Scan for the cell matching the given text and deliver its (x, y) coordinate at center. 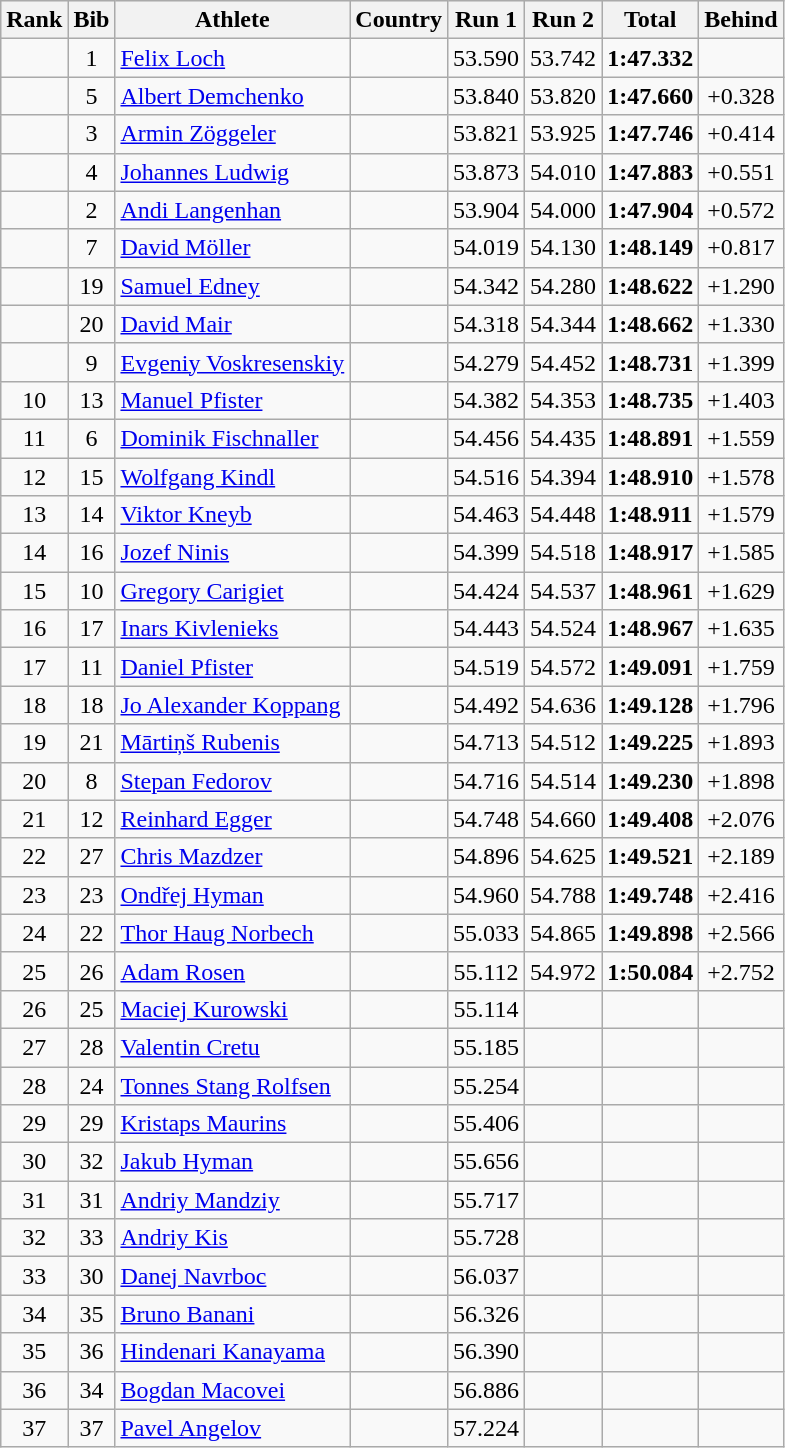
2 (92, 210)
54.625 (564, 857)
1:48.662 (650, 324)
54.130 (564, 248)
Run 1 (486, 20)
+1.578 (741, 477)
Run 2 (564, 20)
Valentin Cretu (232, 1047)
+1.559 (741, 438)
+1.893 (741, 743)
53.873 (486, 172)
+2.189 (741, 857)
1:49.408 (650, 819)
+1.759 (741, 667)
+0.817 (741, 248)
+0.572 (741, 210)
Gregory Carigiet (232, 591)
8 (92, 781)
Chris Mazdzer (232, 857)
Jakub Hyman (232, 1162)
1:48.891 (650, 438)
56.326 (486, 1314)
56.886 (486, 1390)
54.342 (486, 286)
54.456 (486, 438)
+0.414 (741, 134)
1:48.910 (650, 477)
1 (92, 58)
54.452 (564, 362)
54.636 (564, 705)
Armin Zöggeler (232, 134)
Rank (34, 20)
Thor Haug Norbech (232, 933)
55.728 (486, 1238)
1:48.731 (650, 362)
1:49.898 (650, 933)
Athlete (232, 20)
54.716 (486, 781)
+1.629 (741, 591)
7 (92, 248)
+1.290 (741, 286)
Andi Langenhan (232, 210)
3 (92, 134)
54.865 (564, 933)
54.279 (486, 362)
Kristaps Maurins (232, 1124)
54.399 (486, 553)
1:48.911 (650, 515)
55.656 (486, 1162)
54.463 (486, 515)
54.524 (564, 629)
Manuel Pfister (232, 400)
Andriy Mandziy (232, 1200)
1:49.230 (650, 781)
4 (92, 172)
Reinhard Egger (232, 819)
1:48.917 (650, 553)
+1.635 (741, 629)
56.390 (486, 1352)
55.114 (486, 1009)
David Mair (232, 324)
55.406 (486, 1124)
54.010 (564, 172)
Felix Loch (232, 58)
Bruno Banani (232, 1314)
+2.076 (741, 819)
54.443 (486, 629)
Evgeniy Voskresenskiy (232, 362)
+2.752 (741, 971)
53.840 (486, 96)
Adam Rosen (232, 971)
+2.566 (741, 933)
54.353 (564, 400)
Tonnes Stang Rolfsen (232, 1085)
Viktor Kneyb (232, 515)
54.424 (486, 591)
53.742 (564, 58)
54.280 (564, 286)
Pavel Angelov (232, 1428)
54.537 (564, 591)
53.904 (486, 210)
+1.796 (741, 705)
1:50.084 (650, 971)
54.394 (564, 477)
54.572 (564, 667)
Ondřej Hyman (232, 895)
54.748 (486, 819)
54.896 (486, 857)
54.516 (486, 477)
54.518 (564, 553)
Daniel Pfister (232, 667)
54.960 (486, 895)
Johannes Ludwig (232, 172)
54.448 (564, 515)
Albert Demchenko (232, 96)
+0.551 (741, 172)
56.037 (486, 1276)
Bogdan Macovei (232, 1390)
+1.399 (741, 362)
Wolfgang Kindl (232, 477)
5 (92, 96)
1:49.748 (650, 895)
55.033 (486, 933)
54.318 (486, 324)
1:48.961 (650, 591)
53.925 (564, 134)
54.972 (564, 971)
+1.403 (741, 400)
+1.330 (741, 324)
+1.898 (741, 781)
+2.416 (741, 895)
54.713 (486, 743)
Bib (92, 20)
Hindenari Kanayama (232, 1352)
55.185 (486, 1047)
54.000 (564, 210)
54.514 (564, 781)
Jozef Ninis (232, 553)
1:47.883 (650, 172)
54.519 (486, 667)
54.512 (564, 743)
Behind (741, 20)
57.224 (486, 1428)
54.492 (486, 705)
Inars Kivlenieks (232, 629)
David Möller (232, 248)
54.019 (486, 248)
1:47.746 (650, 134)
Mārtiņš Rubenis (232, 743)
1:48.735 (650, 400)
54.660 (564, 819)
1:49.521 (650, 857)
Samuel Edney (232, 286)
55.717 (486, 1200)
+0.328 (741, 96)
Total (650, 20)
Dominik Fischnaller (232, 438)
54.382 (486, 400)
55.254 (486, 1085)
1:47.332 (650, 58)
1:48.149 (650, 248)
53.820 (564, 96)
53.590 (486, 58)
1:49.091 (650, 667)
1:48.622 (650, 286)
9 (92, 362)
54.435 (564, 438)
Country (399, 20)
6 (92, 438)
53.821 (486, 134)
Stepan Fedorov (232, 781)
+1.579 (741, 515)
55.112 (486, 971)
1:48.967 (650, 629)
Jo Alexander Koppang (232, 705)
1:49.225 (650, 743)
1:47.660 (650, 96)
54.344 (564, 324)
Danej Navrboc (232, 1276)
1:47.904 (650, 210)
+1.585 (741, 553)
1:49.128 (650, 705)
54.788 (564, 895)
Andriy Kis (232, 1238)
Maciej Kurowski (232, 1009)
